Pinpoint the cell where the given text exists, returning its (x, y) midpoint coordinate. 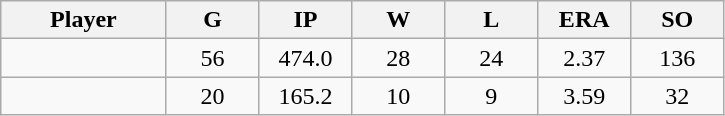
2.37 (584, 58)
24 (492, 58)
L (492, 20)
28 (398, 58)
10 (398, 96)
IP (306, 20)
136 (678, 58)
165.2 (306, 96)
ERA (584, 20)
32 (678, 96)
G (212, 20)
56 (212, 58)
20 (212, 96)
9 (492, 96)
Player (84, 20)
W (398, 20)
474.0 (306, 58)
SO (678, 20)
3.59 (584, 96)
